Output the [X, Y] coordinate of the center of the cell containing the given text.  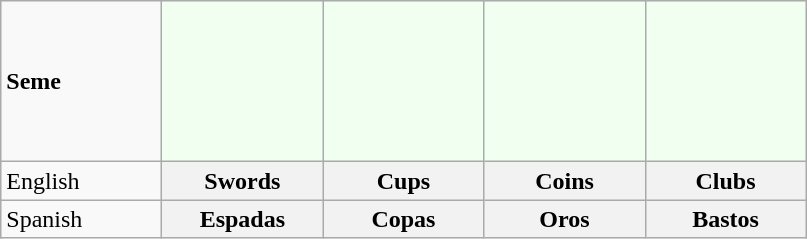
Cups [404, 181]
English [82, 181]
Coins [564, 181]
Clubs [726, 181]
Seme [82, 82]
Bastos [726, 219]
Copas [404, 219]
Spanish [82, 219]
Swords [242, 181]
Espadas [242, 219]
Oros [564, 219]
